Pinpoint the cell where the given text exists, returning its (x, y) midpoint coordinate. 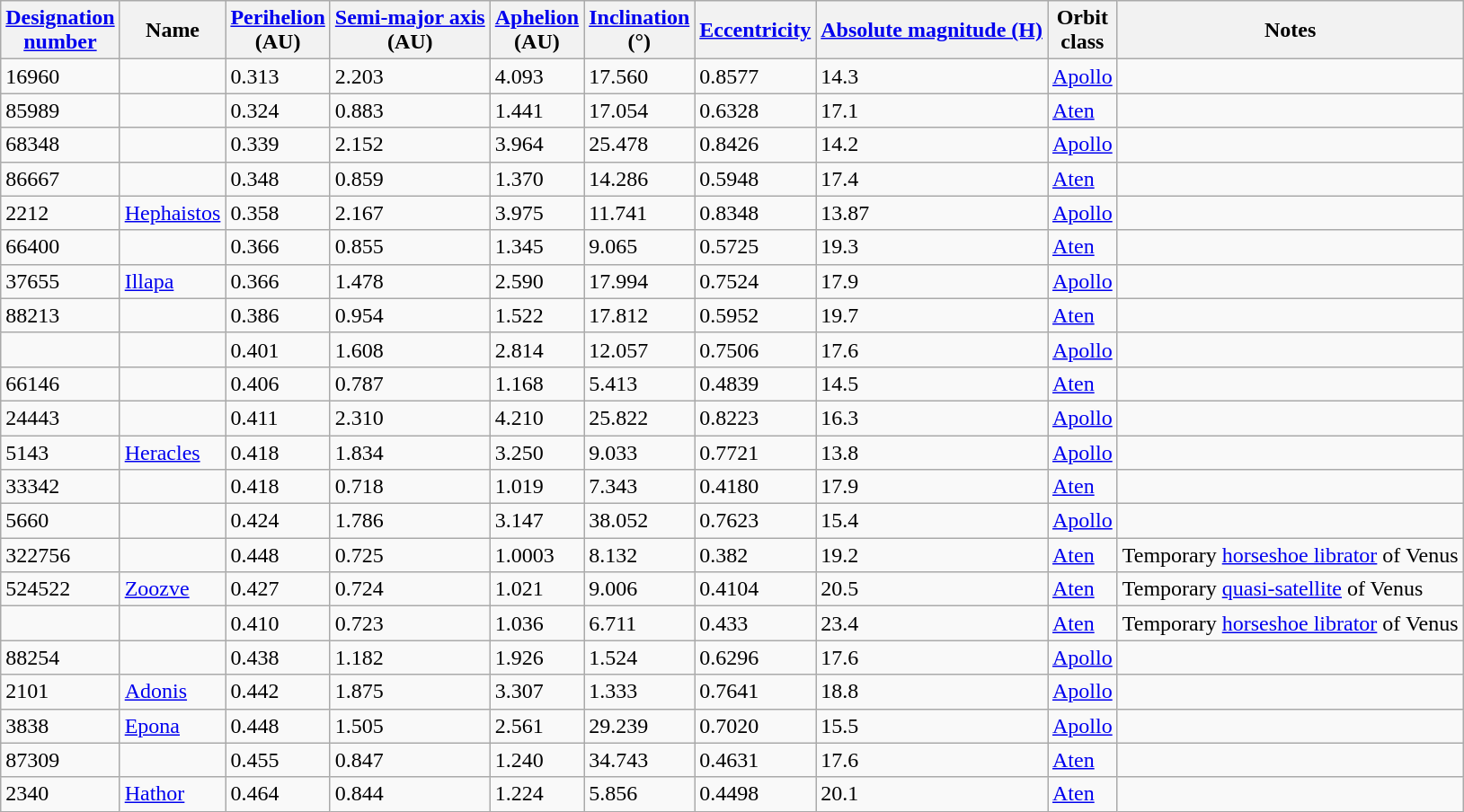
0.8348 (755, 213)
2.561 (537, 726)
0.4180 (755, 487)
11.741 (640, 213)
14.2 (932, 145)
20.5 (932, 589)
1.505 (410, 726)
3.147 (537, 521)
37655 (60, 281)
0.464 (278, 794)
2.203 (410, 76)
2340 (60, 794)
25.478 (640, 145)
0.8223 (755, 418)
1.021 (537, 589)
33342 (60, 487)
0.348 (278, 179)
14.3 (932, 76)
6.711 (640, 623)
0.411 (278, 418)
0.427 (278, 589)
0.424 (278, 521)
19.2 (932, 555)
1.926 (537, 658)
5.413 (640, 384)
0.847 (410, 760)
38.052 (640, 521)
Epona (173, 726)
85989 (60, 110)
3.250 (537, 452)
0.406 (278, 384)
0.442 (278, 692)
2101 (60, 692)
0.723 (410, 623)
0.5725 (755, 247)
Orbitclass (1083, 31)
23.4 (932, 623)
87309 (60, 760)
524522 (60, 589)
24443 (60, 418)
16.3 (932, 418)
0.324 (278, 110)
34.743 (640, 760)
0.382 (755, 555)
0.7641 (755, 692)
7.343 (640, 487)
0.8577 (755, 76)
1.224 (537, 794)
3838 (60, 726)
0.855 (410, 247)
17.560 (640, 76)
0.4104 (755, 589)
Hathor (173, 794)
3.975 (537, 213)
1.875 (410, 692)
17.812 (640, 315)
3.964 (537, 145)
0.7020 (755, 726)
Aphelion(AU) (537, 31)
17.994 (640, 281)
0.725 (410, 555)
25.822 (640, 418)
20.1 (932, 794)
0.859 (410, 179)
1.240 (537, 760)
66400 (60, 247)
17.054 (640, 110)
Absolute magnitude (H) (932, 31)
Name (173, 31)
Inclination(°) (640, 31)
66146 (60, 384)
Semi-major axis(AU) (410, 31)
8.132 (640, 555)
1.0003 (537, 555)
1.168 (537, 384)
4.210 (537, 418)
9.006 (640, 589)
0.7721 (755, 452)
17.1 (932, 110)
3.307 (537, 692)
13.8 (932, 452)
0.7623 (755, 521)
86667 (60, 179)
0.7524 (755, 281)
15.5 (932, 726)
9.033 (640, 452)
0.5948 (755, 179)
322756 (60, 555)
0.339 (278, 145)
0.724 (410, 589)
2.310 (410, 418)
Temporary quasi-satellite of Venus (1291, 589)
Eccentricity (755, 31)
13.87 (932, 213)
2212 (60, 213)
1.786 (410, 521)
0.358 (278, 213)
Hephaistos (173, 213)
0.7506 (755, 349)
Perihelion(AU) (278, 31)
0.386 (278, 315)
Designationnumber (60, 31)
5.856 (640, 794)
0.401 (278, 349)
1.036 (537, 623)
5143 (60, 452)
0.5952 (755, 315)
2.167 (410, 213)
16960 (60, 76)
1.333 (640, 692)
0.6296 (755, 658)
5660 (60, 521)
12.057 (640, 349)
0.718 (410, 487)
9.065 (640, 247)
1.608 (410, 349)
0.787 (410, 384)
Adonis (173, 692)
0.6328 (755, 110)
18.8 (932, 692)
1.834 (410, 452)
1.370 (537, 179)
1.524 (640, 658)
Notes (1291, 31)
Zoozve (173, 589)
17.4 (932, 179)
0.433 (755, 623)
1.441 (537, 110)
2.590 (537, 281)
1.522 (537, 315)
19.3 (932, 247)
0.313 (278, 76)
0.883 (410, 110)
2.152 (410, 145)
Heracles (173, 452)
19.7 (932, 315)
0.410 (278, 623)
1.182 (410, 658)
14.5 (932, 384)
Illapa (173, 281)
0.4631 (755, 760)
14.286 (640, 179)
0.4839 (755, 384)
1.019 (537, 487)
0.954 (410, 315)
0.844 (410, 794)
0.455 (278, 760)
1.345 (537, 247)
88213 (60, 315)
4.093 (537, 76)
88254 (60, 658)
0.438 (278, 658)
2.814 (537, 349)
1.478 (410, 281)
15.4 (932, 521)
0.4498 (755, 794)
68348 (60, 145)
0.8426 (755, 145)
29.239 (640, 726)
